Determine the (x, y) coordinate at the center of the cell enclosing the given text.  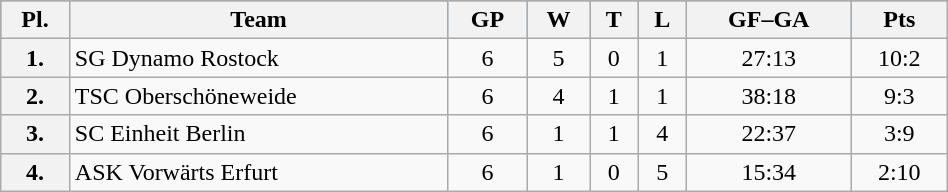
15:34 (768, 172)
SC Einheit Berlin (258, 134)
TSC Oberschöneweide (258, 96)
27:13 (768, 58)
3:9 (899, 134)
10:2 (899, 58)
SG Dynamo Rostock (258, 58)
Team (258, 20)
L (662, 20)
3. (36, 134)
4. (36, 172)
W (558, 20)
T (614, 20)
38:18 (768, 96)
2:10 (899, 172)
9:3 (899, 96)
GF–GA (768, 20)
GP (488, 20)
Pl. (36, 20)
ASK Vorwärts Erfurt (258, 172)
22:37 (768, 134)
Pts (899, 20)
2. (36, 96)
1. (36, 58)
